Locate the cell with the specified text and output its [X, Y] center coordinate. 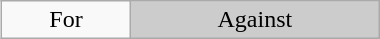
Against [254, 20]
For [66, 20]
